Capture the cell that displays the provided text and extract its [X, Y] central coordinate. 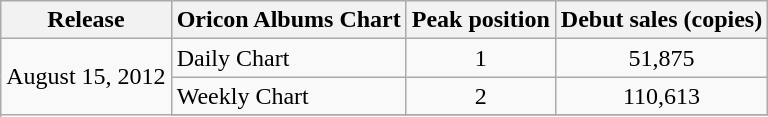
Daily Chart [288, 58]
2 [480, 96]
110,613 [661, 96]
1 [480, 58]
August 15, 2012 [86, 77]
Release [86, 20]
Peak position [480, 20]
Oricon Albums Chart [288, 20]
51,875 [661, 58]
Weekly Chart [288, 96]
Debut sales (copies) [661, 20]
